For the text-containing cell, return its midpoint in (X, Y) coordinate format. 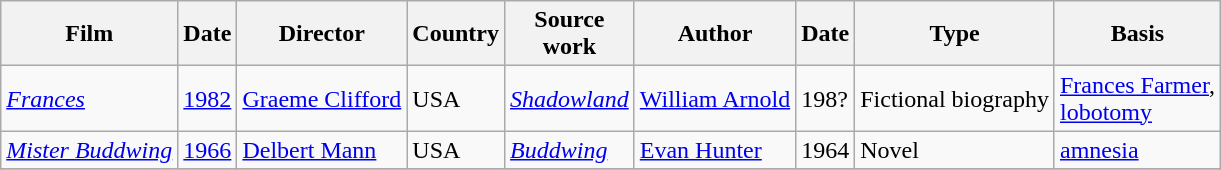
Graeme Clifford (322, 98)
Mister Buddwing (90, 150)
William Arnold (714, 98)
Basis (1137, 34)
198? (826, 98)
Delbert Mann (322, 150)
1966 (208, 150)
Novel (955, 150)
Director (322, 34)
Frances Farmer,lobotomy (1137, 98)
amnesia (1137, 150)
Fictional biography (955, 98)
Frances (90, 98)
Country (456, 34)
Evan Hunter (714, 150)
Shadowland (570, 98)
Sourcework (570, 34)
Author (714, 34)
1964 (826, 150)
1982 (208, 98)
Type (955, 34)
Film (90, 34)
Buddwing (570, 150)
